Locate the cell with the specified text and output its (x, y) center coordinate. 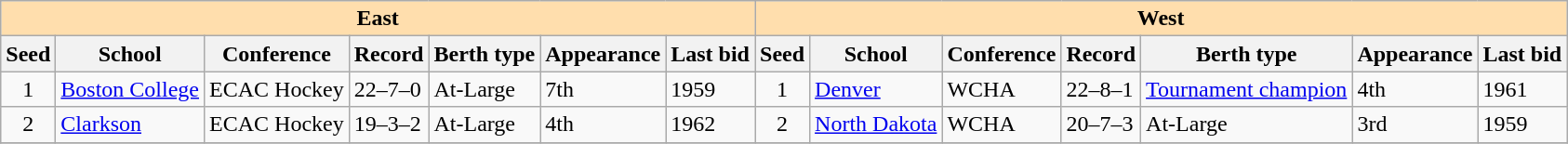
20–7–3 (1101, 124)
7th (603, 89)
Denver (876, 89)
22–8–1 (1101, 89)
19–3–2 (389, 124)
West (1161, 19)
1961 (1522, 89)
22–7–0 (389, 89)
Boston College (130, 89)
North Dakota (876, 124)
East (378, 19)
Clarkson (130, 124)
3rd (1415, 124)
1962 (711, 124)
Tournament champion (1246, 89)
